For the text-containing cell, return its midpoint in [X, Y] coordinate format. 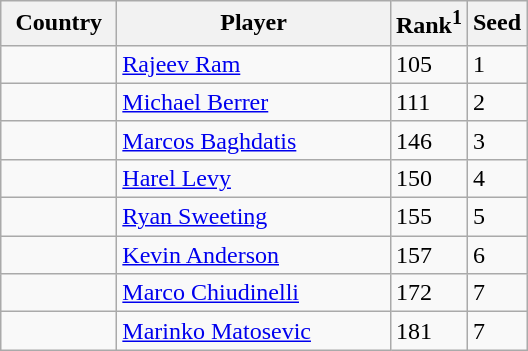
Player [254, 24]
Seed [496, 24]
157 [428, 255]
150 [428, 178]
105 [428, 64]
Marco Chiudinelli [254, 293]
5 [496, 217]
111 [428, 102]
Marinko Matosevic [254, 331]
Michael Berrer [254, 102]
2 [496, 102]
Rank1 [428, 24]
146 [428, 140]
Kevin Anderson [254, 255]
Country [59, 24]
6 [496, 255]
4 [496, 178]
Marcos Baghdatis [254, 140]
3 [496, 140]
181 [428, 331]
172 [428, 293]
Harel Levy [254, 178]
Rajeev Ram [254, 64]
155 [428, 217]
Ryan Sweeting [254, 217]
1 [496, 64]
